Detect which cell encompasses the target text, then output its [X, Y] center coordinate. 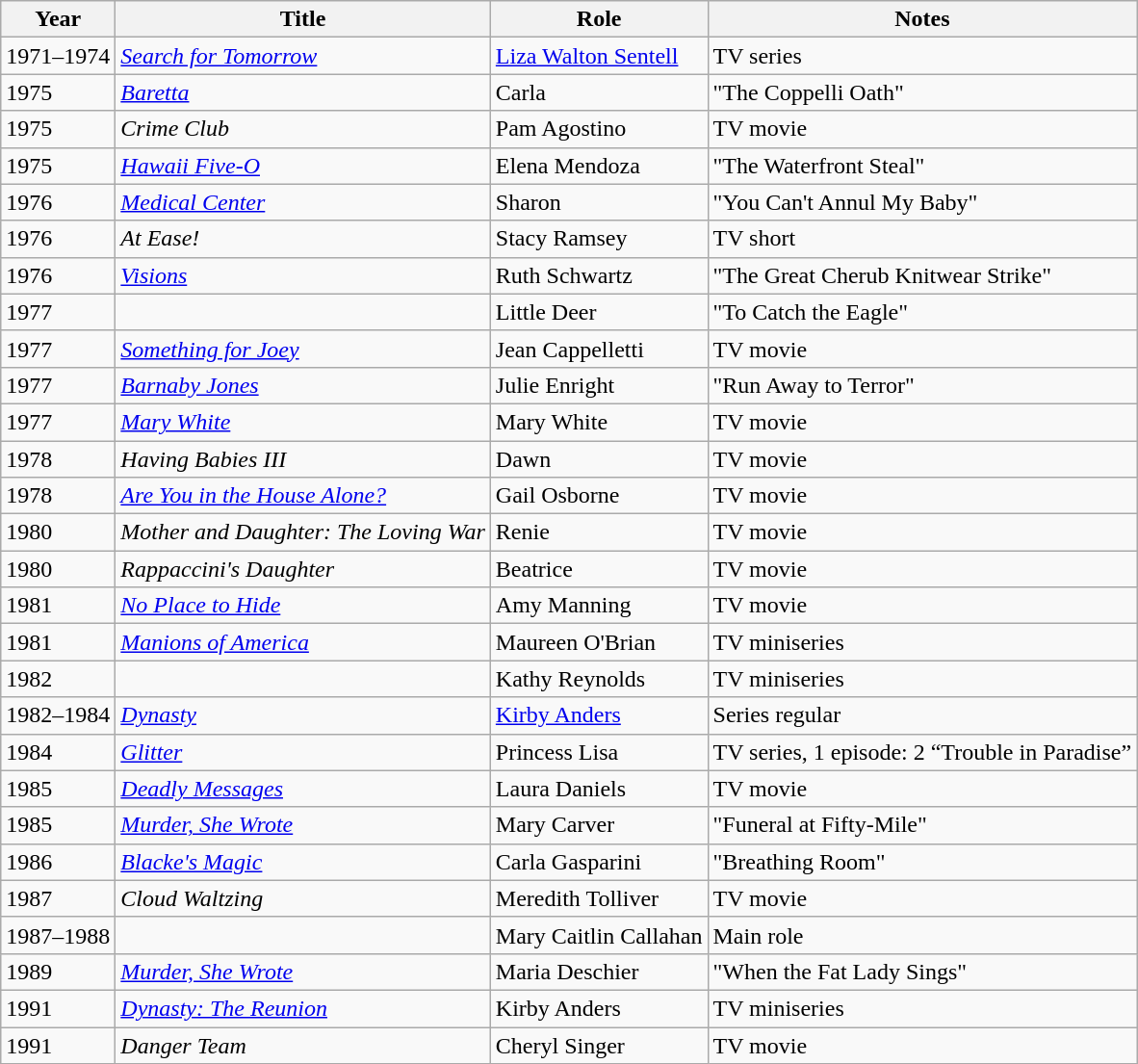
Elena Mendoza [599, 166]
Mary Carver [599, 825]
Manions of America [303, 642]
1971–1974 [58, 56]
Having Babies III [303, 459]
Crime Club [303, 129]
Laura Daniels [599, 789]
Are You in the House Alone? [303, 496]
Julie Enright [599, 385]
Notes [922, 19]
Stacy Ramsey [599, 239]
Medical Center [303, 202]
Jean Cappelletti [599, 349]
1986 [58, 862]
TV short [922, 239]
Liza Walton Sentell [599, 56]
TV series, 1 episode: 2 “Trouble in Paradise” [922, 752]
"Breathing Room" [922, 862]
Barnaby Jones [303, 385]
1989 [58, 972]
Rappaccini's Daughter [303, 569]
Role [599, 19]
Hawaii Five-O [303, 166]
At Ease! [303, 239]
Carla [599, 92]
Title [303, 19]
Dawn [599, 459]
"Run Away to Terror" [922, 385]
Amy Manning [599, 606]
Gail Osborne [599, 496]
Baretta [303, 92]
"When the Fat Lady Sings" [922, 972]
Beatrice [599, 569]
Blacke's Magic [303, 862]
Dynasty: The Reunion [303, 1008]
1982 [58, 679]
Visions [303, 275]
Carla Gasparini [599, 862]
Meredith Tolliver [599, 898]
Ruth Schwartz [599, 275]
Mother and Daughter: The Loving War [303, 532]
No Place to Hide [303, 606]
"The Great Cherub Knitwear Strike" [922, 275]
Year [58, 19]
Glitter [303, 752]
Sharon [599, 202]
"Funeral at Fifty-Mile" [922, 825]
Maria Deschier [599, 972]
1982–1984 [58, 715]
Series regular [922, 715]
Dynasty [303, 715]
"To Catch the Eagle" [922, 312]
Mary Caitlin Callahan [599, 935]
Search for Tomorrow [303, 56]
Kathy Reynolds [599, 679]
Deadly Messages [303, 789]
Pam Agostino [599, 129]
1987 [58, 898]
Princess Lisa [599, 752]
Renie [599, 532]
Something for Joey [303, 349]
Maureen O'Brian [599, 642]
Main role [922, 935]
"The Coppelli Oath" [922, 92]
1984 [58, 752]
Danger Team [303, 1045]
Cloud Waltzing [303, 898]
Little Deer [599, 312]
Cheryl Singer [599, 1045]
1987–1988 [58, 935]
TV series [922, 56]
"You Can't Annul My Baby" [922, 202]
"The Waterfront Steal" [922, 166]
